Detect which cell encompasses the target text, then output its (X, Y) center coordinate. 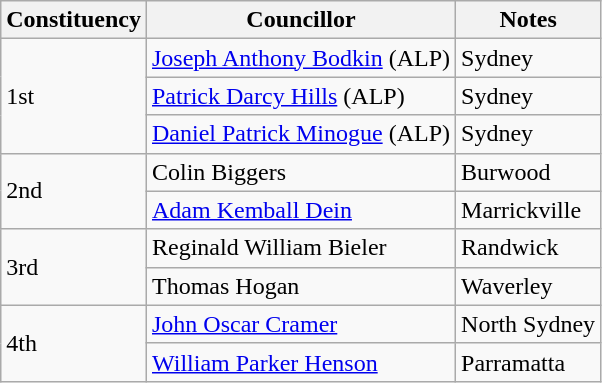
Parramatta (528, 362)
Waverley (528, 286)
Reginald William Bieler (300, 248)
John Oscar Cramer (300, 324)
Thomas Hogan (300, 286)
Patrick Darcy Hills (ALP) (300, 96)
William Parker Henson (300, 362)
1st (74, 96)
Councillor (300, 20)
Burwood (528, 172)
Colin Biggers (300, 172)
4th (74, 343)
North Sydney (528, 324)
Joseph Anthony Bodkin (ALP) (300, 58)
2nd (74, 191)
Notes (528, 20)
Daniel Patrick Minogue (ALP) (300, 134)
Randwick (528, 248)
Constituency (74, 20)
Adam Kemball Dein (300, 210)
Marrickville (528, 210)
3rd (74, 267)
